Locate the cell with the specified text and output its (X, Y) center coordinate. 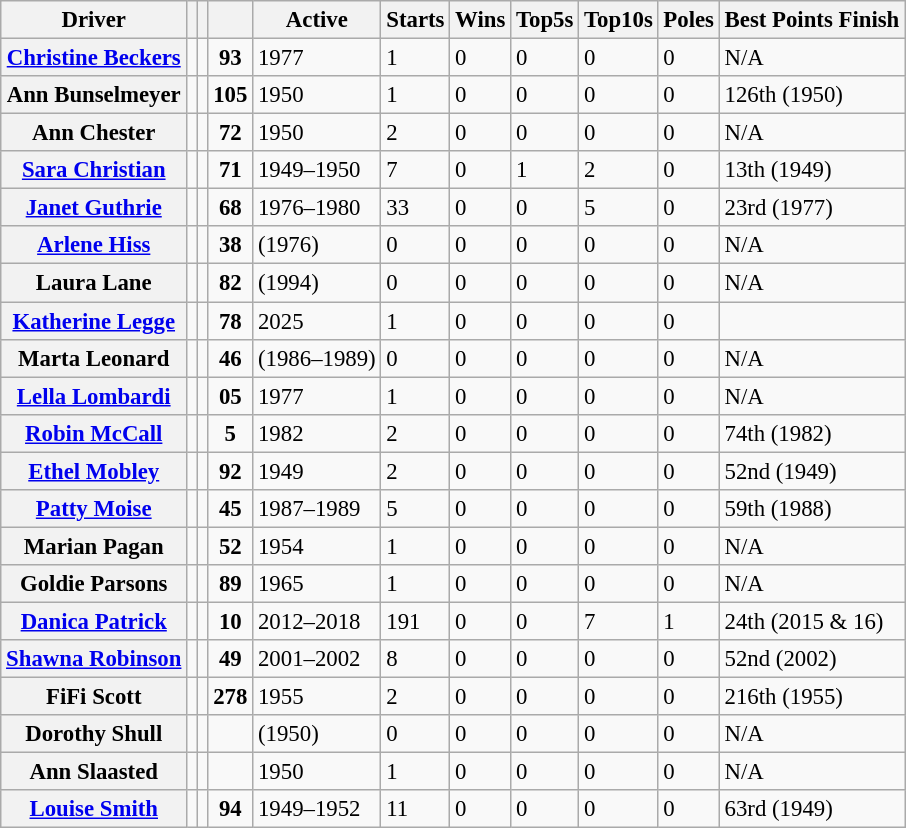
10 (230, 621)
Katherine Legge (94, 321)
49 (230, 659)
1976–1980 (317, 208)
126th (1950) (812, 95)
59th (1988) (812, 509)
216th (1955) (812, 697)
23rd (1977) (812, 208)
63rd (1949) (812, 809)
Poles (688, 20)
105 (230, 95)
Laura Lane (94, 283)
Goldie Parsons (94, 584)
92 (230, 471)
(1976) (317, 245)
82 (230, 283)
38 (230, 245)
89 (230, 584)
Ann Chester (94, 133)
(1950) (317, 734)
1965 (317, 584)
74th (1982) (812, 433)
93 (230, 58)
Sara Christian (94, 170)
Robin McCall (94, 433)
Active (317, 20)
191 (416, 621)
1955 (317, 697)
Marian Pagan (94, 546)
Marta Leonard (94, 358)
52 (230, 546)
2012–2018 (317, 621)
1954 (317, 546)
8 (416, 659)
1982 (317, 433)
52nd (2002) (812, 659)
1949 (317, 471)
33 (416, 208)
Driver (94, 20)
1949–1950 (317, 170)
68 (230, 208)
Louise Smith (94, 809)
1987–1989 (317, 509)
05 (230, 396)
(1986–1989) (317, 358)
Shawna Robinson (94, 659)
Ann Slaasted (94, 772)
Janet Guthrie (94, 208)
Patty Moise (94, 509)
94 (230, 809)
Ethel Mobley (94, 471)
FiFi Scott (94, 697)
2001–2002 (317, 659)
Christine Beckers (94, 58)
Top5s (545, 20)
78 (230, 321)
72 (230, 133)
(1994) (317, 283)
Starts (416, 20)
11 (416, 809)
13th (1949) (812, 170)
Wins (480, 20)
45 (230, 509)
Top10s (618, 20)
52nd (1949) (812, 471)
Best Points Finish (812, 20)
Danica Patrick (94, 621)
24th (2015 & 16) (812, 621)
Ann Bunselmeyer (94, 95)
Lella Lombardi (94, 396)
46 (230, 358)
Dorothy Shull (94, 734)
Arlene Hiss (94, 245)
2025 (317, 321)
71 (230, 170)
278 (230, 697)
1949–1952 (317, 809)
